Detect which cell encompasses the target text, then output its (x, y) center coordinate. 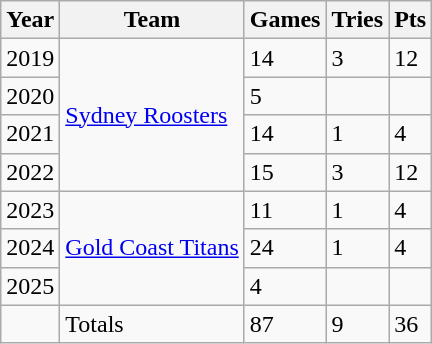
Gold Coast Titans (152, 248)
2019 (30, 58)
11 (285, 210)
2024 (30, 248)
Tries (358, 20)
2023 (30, 210)
Pts (410, 20)
15 (285, 172)
2020 (30, 96)
2021 (30, 134)
Year (30, 20)
Totals (152, 324)
2022 (30, 172)
Games (285, 20)
2025 (30, 286)
Team (152, 20)
36 (410, 324)
9 (358, 324)
5 (285, 96)
Sydney Roosters (152, 115)
24 (285, 248)
87 (285, 324)
